Capture the cell that displays the provided text and extract its [x, y] central coordinate. 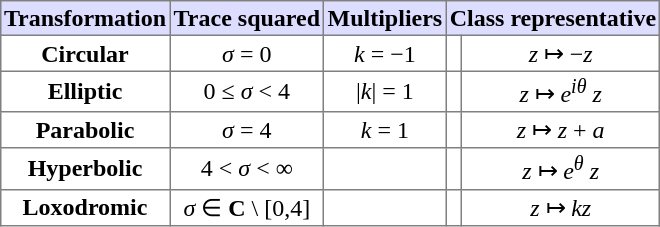
σ ∈ C \ [0,4] [247, 207]
z ↦ eiθ z [561, 92]
Multipliers [385, 18]
Circular [85, 53]
z ↦ z + a [561, 130]
4 < σ < ∞ [247, 168]
|k| = 1 [385, 92]
Class representative [553, 18]
0 ≤ σ < 4 [247, 92]
z ↦ −z [561, 53]
k = −1 [385, 53]
z ↦ kz [561, 207]
Hyperbolic [85, 168]
σ = 4 [247, 130]
σ = 0 [247, 53]
Elliptic [85, 92]
Transformation [85, 18]
k = 1 [385, 130]
Parabolic [85, 130]
Trace squared [247, 18]
Loxodromic [85, 207]
z ↦ eθ z [561, 168]
